Output the [x, y] coordinate of the center of the cell containing the given text.  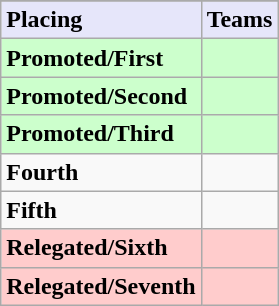
Fifth [101, 210]
Promoted/Second [101, 96]
Promoted/Third [101, 134]
Relegated/Seventh [101, 286]
Relegated/Sixth [101, 248]
Teams [240, 20]
Fourth [101, 172]
Promoted/First [101, 58]
Placing [101, 20]
